Locate the cell with the specified text and output its (x, y) center coordinate. 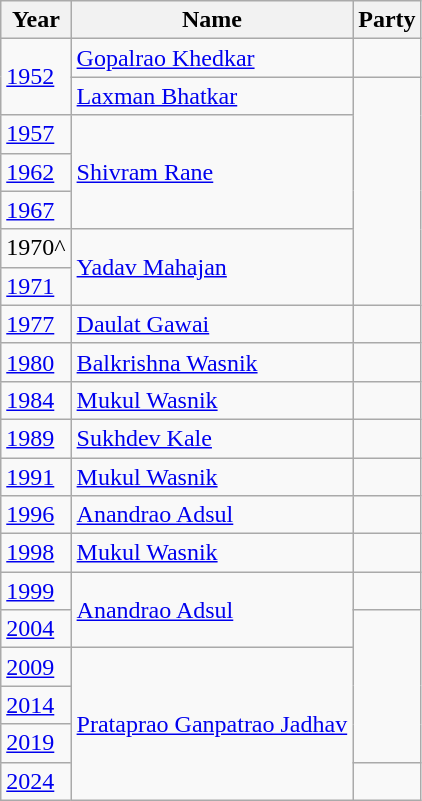
2004 (36, 629)
Prataprao Ganpatrao Jadhav (212, 724)
1999 (36, 591)
Name (212, 20)
Shivram Rane (212, 172)
1989 (36, 438)
1957 (36, 134)
Yadav Mahajan (212, 267)
Year (36, 20)
1962 (36, 172)
1971 (36, 286)
2019 (36, 743)
1998 (36, 553)
1991 (36, 477)
2024 (36, 781)
1970^ (36, 248)
Gopalrao Khedkar (212, 58)
1977 (36, 324)
2009 (36, 667)
Laxman Bhatkar (212, 96)
Sukhdev Kale (212, 438)
Balkrishna Wasnik (212, 362)
Party (387, 20)
1967 (36, 210)
1984 (36, 400)
1952 (36, 77)
1980 (36, 362)
Daulat Gawai (212, 324)
1996 (36, 515)
2014 (36, 705)
